Search for the cell housing the specified text and yield its [x, y] center coordinate. 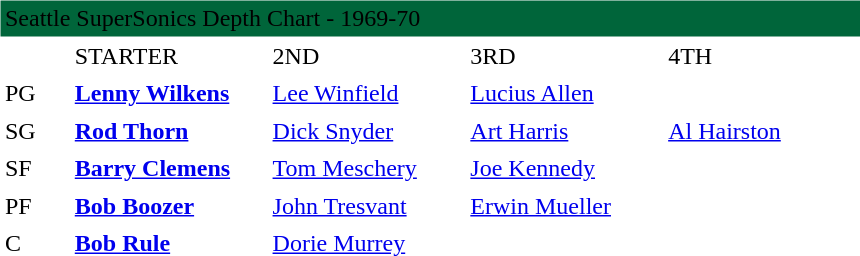
4TH [762, 56]
Tom Meschery [366, 168]
Dick Snyder [366, 131]
Bob Boozer [168, 206]
Al Hairston [762, 131]
PF [34, 206]
3RD [564, 56]
STARTER [168, 56]
SG [34, 131]
Art Harris [564, 131]
Joe Kennedy [564, 168]
SF [34, 168]
John Tresvant [366, 206]
Erwin Mueller [564, 206]
Rod Thorn [168, 131]
Seattle SuperSonics Depth Chart - 1969-70 [430, 18]
Barry Clemens [168, 168]
Lucius Allen [564, 94]
2ND [366, 56]
Lee Winfield [366, 94]
PG [34, 94]
Lenny Wilkens [168, 94]
